Return (x, y) of the center of cell containing provided text 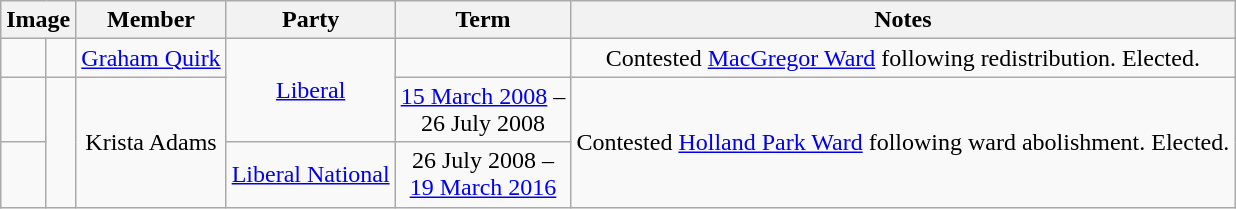
26 July 2008 – 19 March 2016 (483, 174)
Term (483, 20)
Graham Quirk (151, 58)
15 March 2008 – 26 July 2008 (483, 110)
Member (151, 20)
Liberal National (310, 174)
Liberal (310, 90)
Image (38, 20)
Party (310, 20)
Notes (903, 20)
Krista Adams (151, 142)
Contested Holland Park Ward following ward abolishment. Elected. (903, 142)
Contested MacGregor Ward following redistribution. Elected. (903, 58)
